Extract the [X, Y] coordinate from the center of the cell holding the provided text.  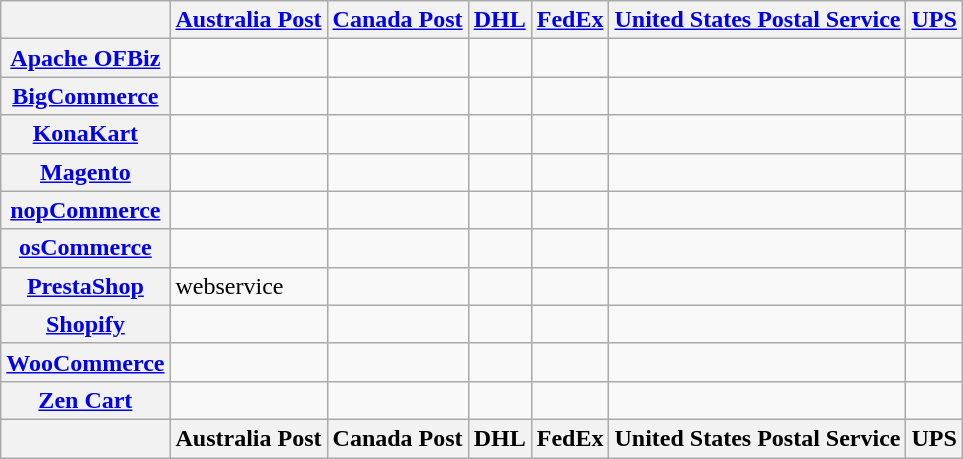
osCommerce [86, 248]
webservice [248, 286]
PrestaShop [86, 286]
WooCommerce [86, 362]
KonaKart [86, 134]
Apache OFBiz [86, 58]
BigCommerce [86, 96]
nopCommerce [86, 210]
Shopify [86, 324]
Magento [86, 172]
Zen Cart [86, 400]
